Scan for the cell matching the given text and deliver its (X, Y) coordinate at center. 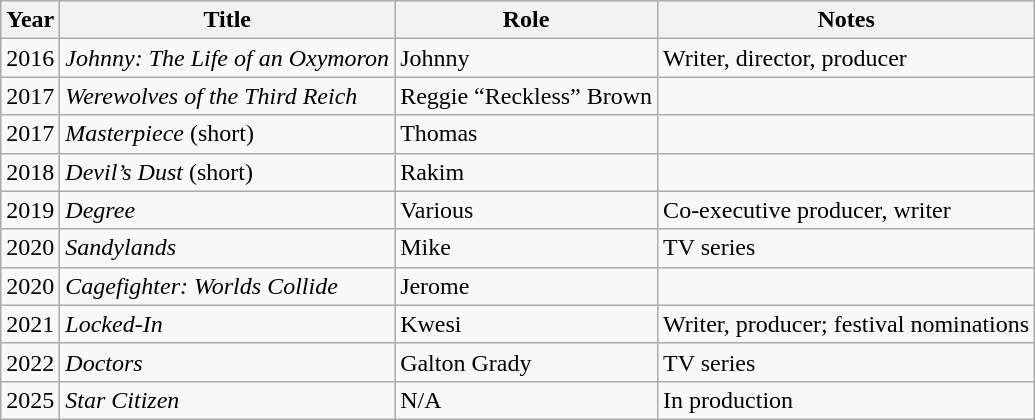
2019 (30, 210)
Werewolves of the Third Reich (228, 96)
Notes (846, 20)
Masterpiece (short) (228, 134)
Reggie “Reckless” Brown (526, 96)
Various (526, 210)
Degree (228, 210)
2022 (30, 362)
Jerome (526, 286)
Johnny: The Life of an Oxymoron (228, 58)
Johnny (526, 58)
2016 (30, 58)
2021 (30, 324)
Mike (526, 248)
2025 (30, 400)
2018 (30, 172)
Writer, director, producer (846, 58)
Doctors (228, 362)
Thomas (526, 134)
Co-executive producer, writer (846, 210)
Role (526, 20)
Star Citizen (228, 400)
Title (228, 20)
Rakim (526, 172)
Year (30, 20)
In production (846, 400)
N/A (526, 400)
Locked-In (228, 324)
Writer, producer; festival nominations (846, 324)
Devil’s Dust (short) (228, 172)
Galton Grady (526, 362)
Sandylands (228, 248)
Kwesi (526, 324)
Cagefighter: Worlds Collide (228, 286)
